Provide the [X, Y] coordinate of the cell's center where the given text is located.  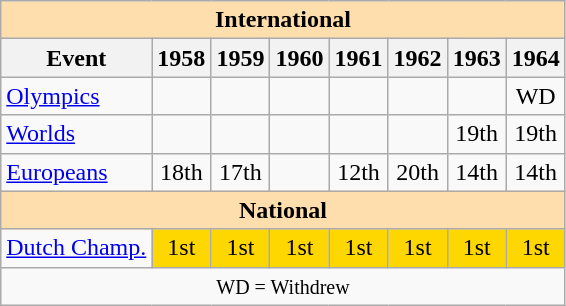
1963 [476, 58]
1959 [240, 58]
18th [182, 172]
1962 [418, 58]
Dutch Champ. [76, 248]
International [283, 20]
1958 [182, 58]
1960 [300, 58]
Worlds [76, 134]
20th [418, 172]
Olympics [76, 96]
Europeans [76, 172]
National [283, 210]
1961 [358, 58]
WD [536, 96]
Event [76, 58]
17th [240, 172]
1964 [536, 58]
12th [358, 172]
WD = Withdrew [283, 286]
